Extract the (x, y) coordinate from the center of the cell holding the provided text.  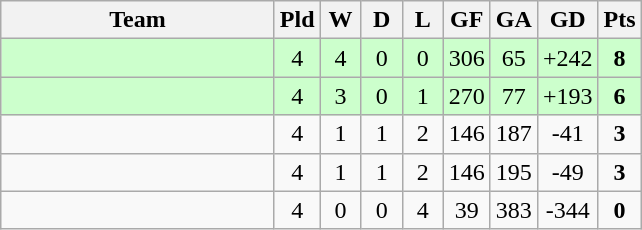
GD (568, 20)
Pld (297, 20)
195 (514, 172)
+193 (568, 96)
187 (514, 134)
383 (514, 210)
-49 (568, 172)
65 (514, 58)
Team (138, 20)
270 (466, 96)
39 (466, 210)
-344 (568, 210)
L (422, 20)
Pts (620, 20)
-41 (568, 134)
+242 (568, 58)
8 (620, 58)
6 (620, 96)
W (340, 20)
GA (514, 20)
GF (466, 20)
D (382, 20)
77 (514, 96)
306 (466, 58)
